From the cell containing the given text, extract its center point as (x, y) coordinate. 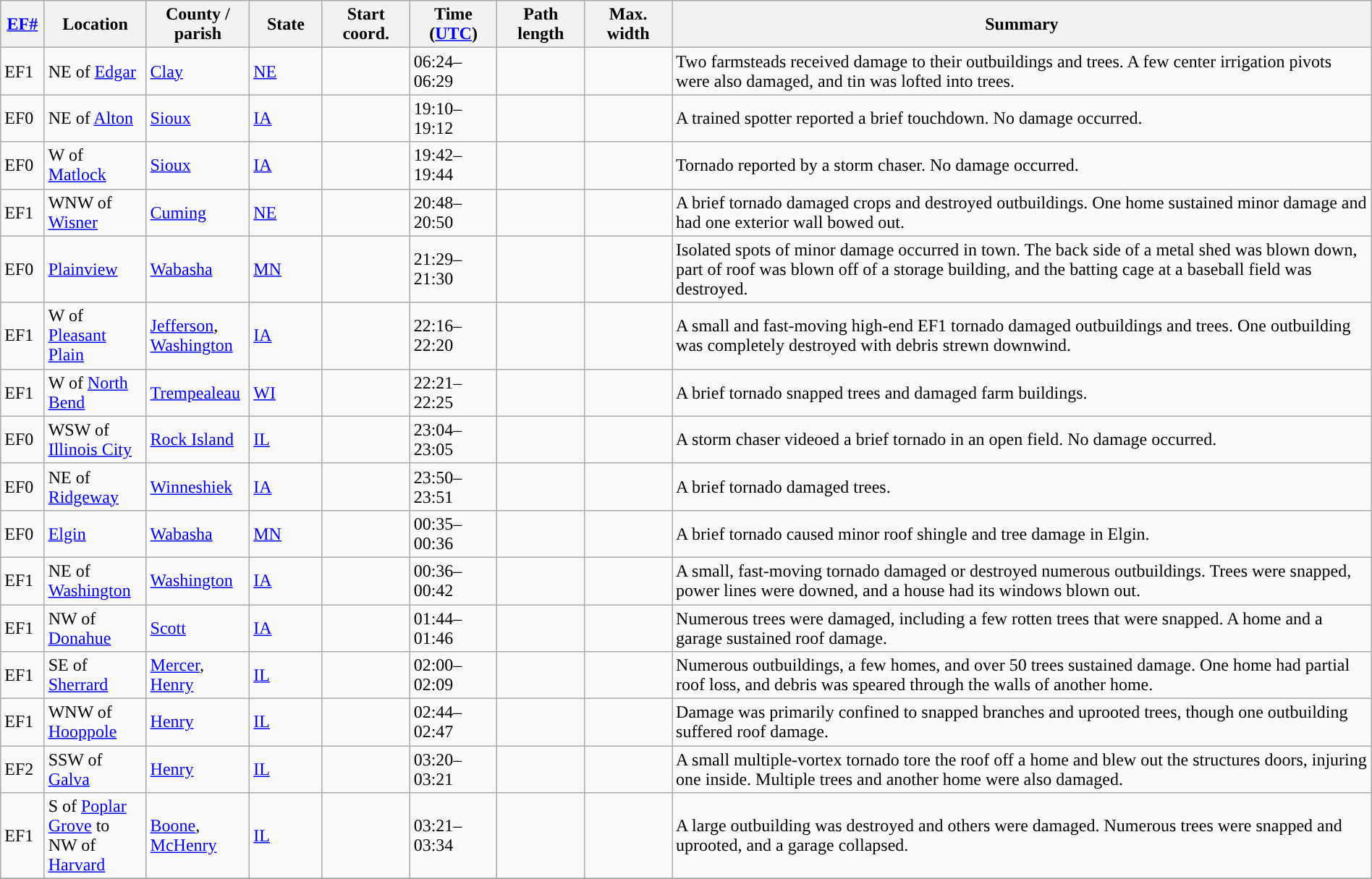
WNW of Wisner (96, 213)
A trained spotter reported a brief touchdown. No damage occurred. (1022, 119)
Location (96, 25)
23:50–23:51 (453, 486)
A brief tornado damaged crops and destroyed outbuildings. One home sustained minor damage and had one exterior wall bowed out. (1022, 213)
NE of Alton (96, 119)
19:42–19:44 (453, 165)
03:20–03:21 (453, 770)
Max. width (628, 25)
A storm chaser videoed a brief tornado in an open field. No damage occurred. (1022, 440)
Plainview (96, 269)
W of Matlock (96, 165)
20:48–20:50 (453, 213)
22:21–22:25 (453, 392)
Numerous trees were damaged, including a few rotten trees that were snapped. A home and a garage sustained roof damage. (1022, 628)
EF2 (22, 770)
Scott (198, 628)
00:36–00:42 (453, 580)
Clay (198, 71)
Jefferson, Washington (198, 336)
21:29–21:30 (453, 269)
Start coord. (366, 25)
A brief tornado caused minor roof shingle and tree damage in Elgin. (1022, 534)
WSW of Illinois City (96, 440)
County / parish (198, 25)
Summary (1022, 25)
06:24–06:29 (453, 71)
01:44–01:46 (453, 628)
Time (UTC) (453, 25)
Boone, McHenry (198, 836)
WNW of Hooppole (96, 722)
A brief tornado damaged trees. (1022, 486)
Damage was primarily confined to snapped branches and uprooted trees, though one outbuilding suffered roof damage. (1022, 722)
Trempealeau (198, 392)
SSW of Galva (96, 770)
Two farmsteads received damage to their outbuildings and trees. A few center irrigation pivots were also damaged, and tin was lofted into trees. (1022, 71)
NW of Donahue (96, 628)
Path length (541, 25)
03:21–03:34 (453, 836)
EF# (22, 25)
Mercer, Henry (198, 676)
19:10–19:12 (453, 119)
02:44–02:47 (453, 722)
NE of Ridgeway (96, 486)
02:00–02:09 (453, 676)
W of North Bend (96, 392)
SE of Sherrard (96, 676)
State (287, 25)
Winneshiek (198, 486)
23:04–23:05 (453, 440)
Tornado reported by a storm chaser. No damage occurred. (1022, 165)
NE of Washington (96, 580)
22:16–22:20 (453, 336)
A large outbuilding was destroyed and others were damaged. Numerous trees were snapped and uprooted, and a garage collapsed. (1022, 836)
W of Pleasant Plain (96, 336)
A small and fast-moving high-end EF1 tornado damaged outbuildings and trees. One outbuilding was completely destroyed with debris strewn downwind. (1022, 336)
Rock Island (198, 440)
WI (287, 392)
A brief tornado snapped trees and damaged farm buildings. (1022, 392)
NE of Edgar (96, 71)
Cuming (198, 213)
Elgin (96, 534)
00:35–00:36 (453, 534)
Washington (198, 580)
S of Poplar Grove to NW of Harvard (96, 836)
